Identify which cell holds the provided text, then report its [x, y] central coordinate. 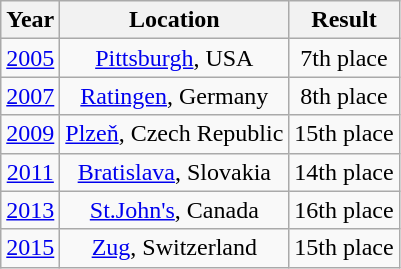
Zug, Switzerland [174, 248]
16th place [344, 210]
2009 [30, 134]
Pittsburgh, USA [174, 58]
2007 [30, 96]
2013 [30, 210]
Location [174, 20]
Result [344, 20]
14th place [344, 172]
8th place [344, 96]
St.John's, Canada [174, 210]
Ratingen, Germany [174, 96]
Plzeň, Czech Republic [174, 134]
2011 [30, 172]
7th place [344, 58]
Year [30, 20]
2015 [30, 248]
2005 [30, 58]
Bratislava, Slovakia [174, 172]
